Extract the (X, Y) coordinate from the center of the cell holding the provided text.  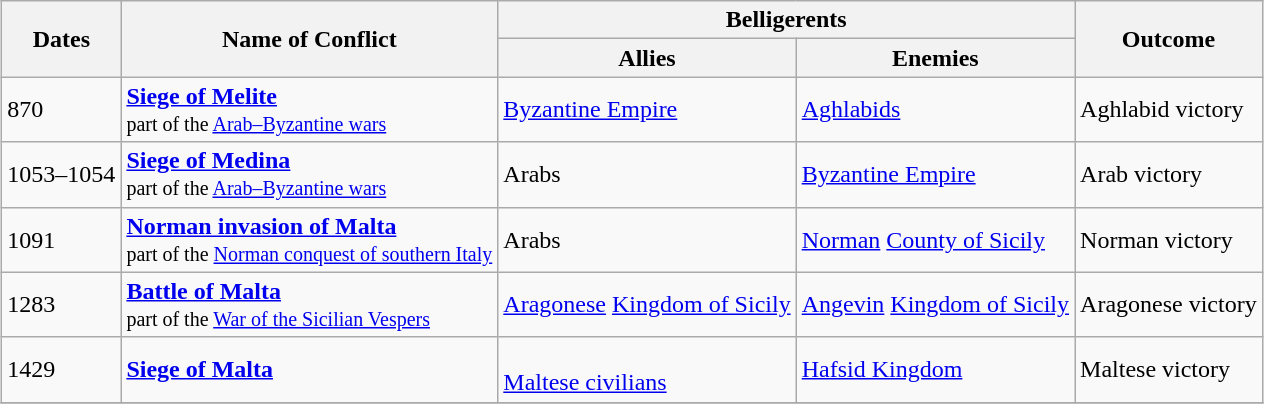
Norman County of Sicily (935, 240)
1091 (62, 240)
Siege of Medinapart of the Arab–Byzantine wars (310, 174)
Name of Conflict (310, 39)
Aghlabid victory (1169, 110)
Aragonese victory (1169, 304)
Maltese victory (1169, 370)
Siege of Malta (310, 370)
Allies (647, 58)
Siege of Melitepart of the Arab–Byzantine wars (310, 110)
1053–1054 (62, 174)
Maltese civilians (647, 370)
Norman victory (1169, 240)
1429 (62, 370)
Outcome (1169, 39)
Battle of Maltapart of the War of the Sicilian Vespers (310, 304)
Enemies (935, 58)
Angevin Kingdom of Sicily (935, 304)
870 (62, 110)
Aragonese Kingdom of Sicily (647, 304)
Arab victory (1169, 174)
Dates (62, 39)
Norman invasion of Maltapart of the Norman conquest of southern Italy (310, 240)
Belligerents (786, 20)
1283 (62, 304)
Hafsid Kingdom (935, 370)
Aghlabids (935, 110)
